Pinpoint the cell where the given text exists, returning its [X, Y] midpoint coordinate. 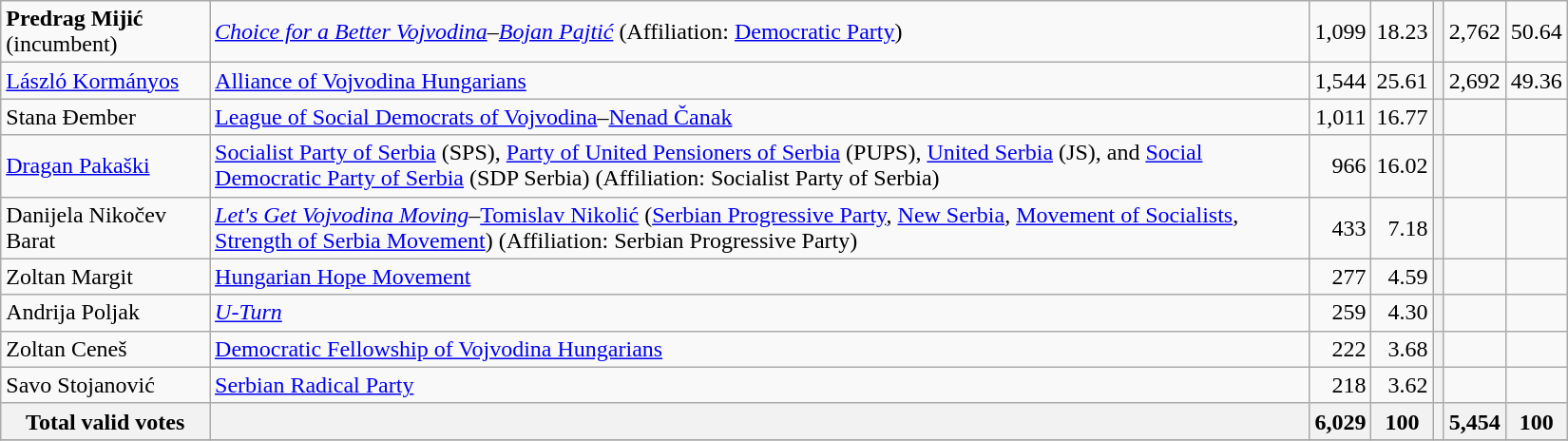
Andrija Poljak [105, 313]
50.64 [1536, 32]
259 [1340, 313]
Danijela Nikočev Barat [105, 228]
16.02 [1403, 165]
6,029 [1340, 421]
3.62 [1403, 385]
2,762 [1475, 32]
Choice for a Better Vojvodina–Bojan Pajtić (Affiliation: Democratic Party) [760, 32]
49.36 [1536, 81]
25.61 [1403, 81]
7.18 [1403, 228]
218 [1340, 385]
222 [1340, 349]
4.30 [1403, 313]
Savo Stojanović [105, 385]
Dragan Pakaški [105, 165]
Stana Đember [105, 117]
18.23 [1403, 32]
277 [1340, 277]
1,544 [1340, 81]
Serbian Radical Party [760, 385]
Hungarian Hope Movement [760, 277]
16.77 [1403, 117]
1,099 [1340, 32]
Democratic Fellowship of Vojvodina Hungarians [760, 349]
3.68 [1403, 349]
League of Social Democrats of Vojvodina–Nenad Čanak [760, 117]
László Kormányos [105, 81]
966 [1340, 165]
4.59 [1403, 277]
Predrag Mijić (incumbent) [105, 32]
Alliance of Vojvodina Hungarians [760, 81]
433 [1340, 228]
2,692 [1475, 81]
Zoltan Margit [105, 277]
Total valid votes [105, 421]
5,454 [1475, 421]
1,011 [1340, 117]
U-Turn [760, 313]
Zoltan Ceneš [105, 349]
